Detect which cell encompasses the target text, then output its (X, Y) center coordinate. 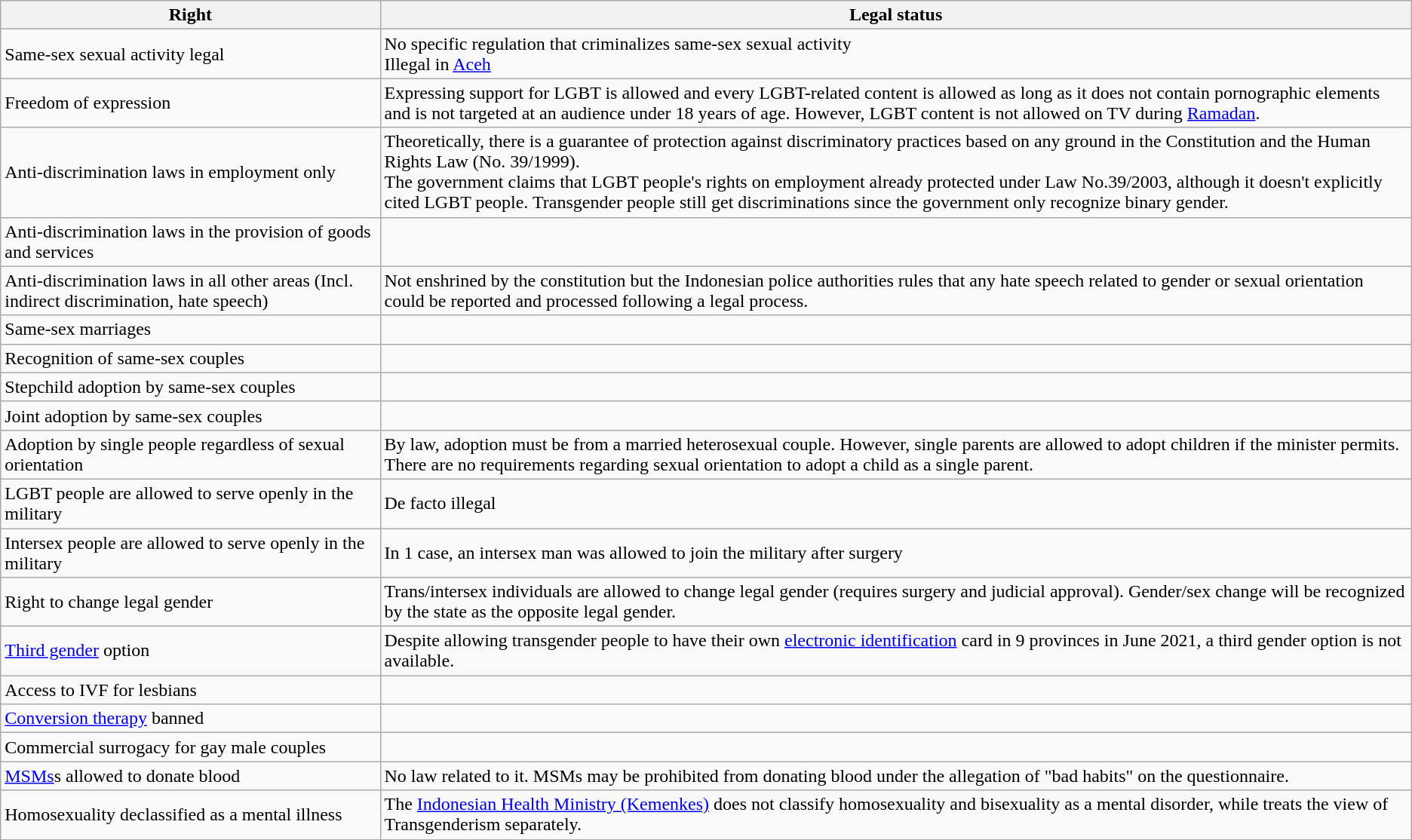
No law related to it. MSMs may be prohibited from donating blood under the allegation of "bad habits" on the questionnaire. (896, 776)
Right (190, 15)
Freedom of expression (190, 103)
Right to change legal gender (190, 602)
Anti-discrimination laws in all other areas (Incl. indirect discrimination, hate speech) (190, 291)
Same-sex marriages (190, 330)
Third gender option (190, 651)
Same-sex sexual activity legal (190, 54)
Access to IVF for lesbians (190, 690)
Recognition of same-sex couples (190, 358)
MSMss allowed to donate blood (190, 776)
Stepchild adoption by same-sex couples (190, 387)
Commercial surrogacy for gay male couples (190, 747)
Anti-discrimination laws in the provision of goods and services (190, 241)
No specific regulation that criminalizes same-sex sexual activity Illegal in Aceh (896, 54)
Adoption by single people regardless of sexual orientation (190, 454)
Joint adoption by same-sex couples (190, 415)
Intersex people are allowed to serve openly in the military (190, 552)
Conversion therapy banned (190, 719)
Anti-discrimination laws in employment only (190, 172)
LGBT people are allowed to serve openly in the military (190, 504)
In 1 case, an intersex man was allowed to join the military after surgery (896, 552)
De facto illegal (896, 504)
Legal status (896, 15)
Homosexuality declassified as a mental illness (190, 814)
